Identify which cell holds the provided text, then report its (x, y) central coordinate. 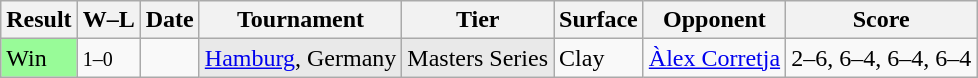
Score (882, 20)
Clay (599, 58)
Tier (478, 20)
Hamburg, Germany (300, 58)
W–L (108, 20)
1–0 (108, 58)
Date (170, 20)
Opponent (714, 20)
2–6, 6–4, 6–4, 6–4 (882, 58)
Surface (599, 20)
Àlex Corretja (714, 58)
Result (39, 20)
Win (39, 58)
Masters Series (478, 58)
Tournament (300, 20)
